Find where the given text appears and provide that cell's center as [x, y] coordinate. 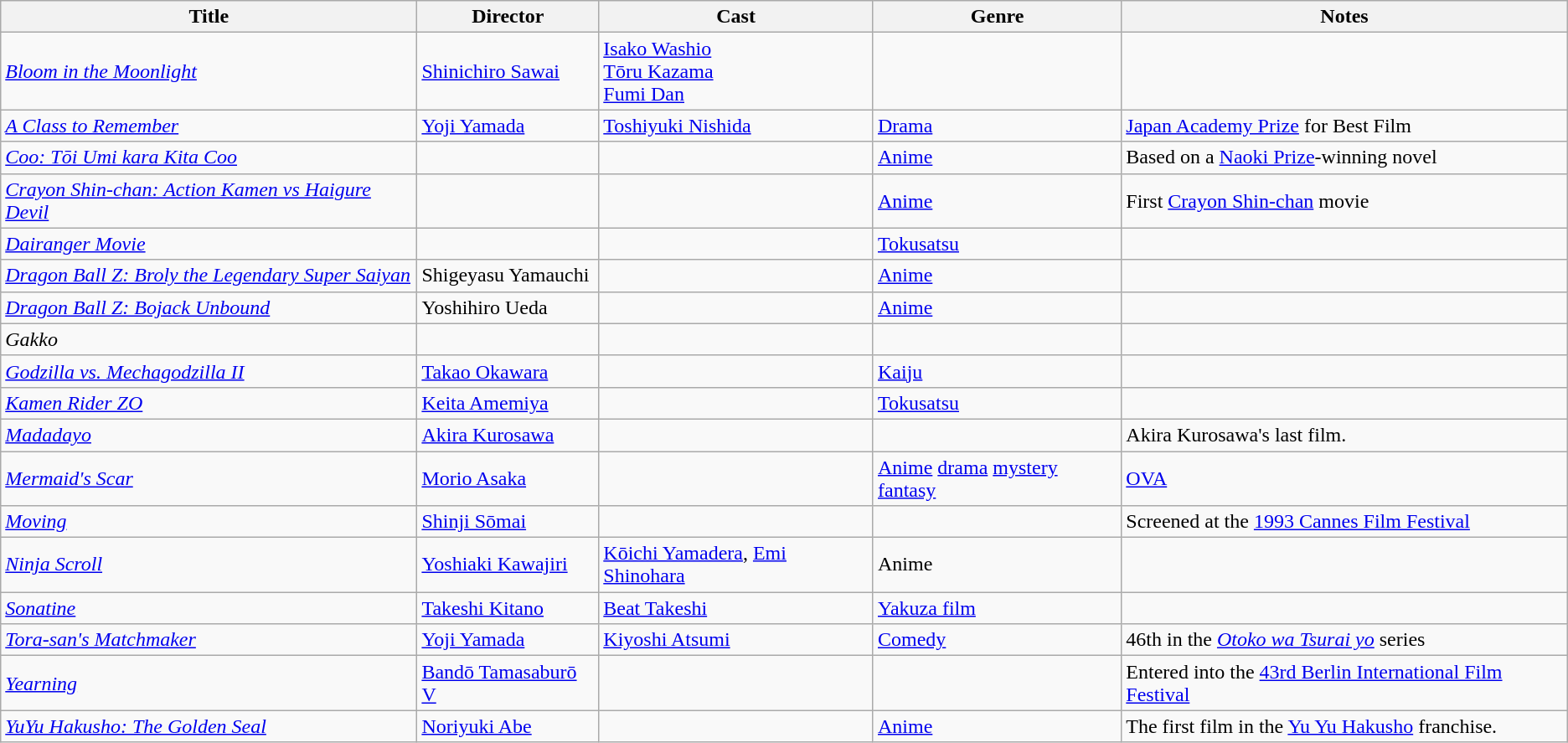
Title [209, 17]
Screened at the 1993 Cannes Film Festival [1344, 522]
Takao Okawara [508, 371]
Shinji Sōmai [508, 522]
Bandō Tamasaburō V [508, 684]
Mermaid's Scar [209, 477]
Bloom in the Moonlight [209, 71]
Kaiju [997, 371]
Drama [997, 126]
Madadayo [209, 435]
Morio Asaka [508, 477]
Shinichiro Sawai [508, 71]
Tora-san's Matchmaker [209, 640]
Moving [209, 522]
Godzilla vs. Mechagodzilla II [209, 371]
Anime drama mystery fantasy [997, 477]
First Crayon Shin-chan movie [1344, 201]
Director [508, 17]
Yakuza film [997, 608]
Takeshi Kitano [508, 608]
OVA [1344, 477]
Isako WashioTōru KazamaFumi Dan [736, 71]
46th in the Otoko wa Tsurai yo series [1344, 640]
Kiyoshi Atsumi [736, 640]
Notes [1344, 17]
YuYu Hakusho: The Golden Seal [209, 726]
Entered into the 43rd Berlin International Film Festival [1344, 684]
Dairanger Movie [209, 244]
Beat Takeshi [736, 608]
Cast [736, 17]
Coo: Tōi Umi kara Kita Coo [209, 157]
Noriyuki Abe [508, 726]
A Class to Remember [209, 126]
Toshiyuki Nishida [736, 126]
Japan Academy Prize for Best Film [1344, 126]
Dragon Ball Z: Broly the Legendary Super Saiyan [209, 276]
Yoshiaki Kawajiri [508, 565]
Keita Amemiya [508, 403]
Akira Kurosawa's last film. [1344, 435]
The first film in the Yu Yu Hakusho franchise. [1344, 726]
Crayon Shin-chan: Action Kamen vs Haigure Devil [209, 201]
Yearning [209, 684]
Dragon Ball Z: Bojack Unbound [209, 307]
Based on a Naoki Prize-winning novel [1344, 157]
Kōichi Yamadera, Emi Shinohara [736, 565]
Comedy [997, 640]
Akira Kurosawa [508, 435]
Yoshihiro Ueda [508, 307]
Gakko [209, 339]
Shigeyasu Yamauchi [508, 276]
Ninja Scroll [209, 565]
Genre [997, 17]
Kamen Rider ZO [209, 403]
Sonatine [209, 608]
